Output the (x, y) coordinate of the center of the cell containing the given text.  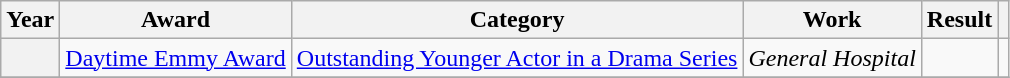
Year (30, 20)
Outstanding Younger Actor in a Drama Series (517, 58)
General Hospital (832, 58)
Work (832, 20)
Award (176, 20)
Result (959, 20)
Daytime Emmy Award (176, 58)
Category (517, 20)
